Extract the [x, y] coordinate from the center of the cell holding the provided text.  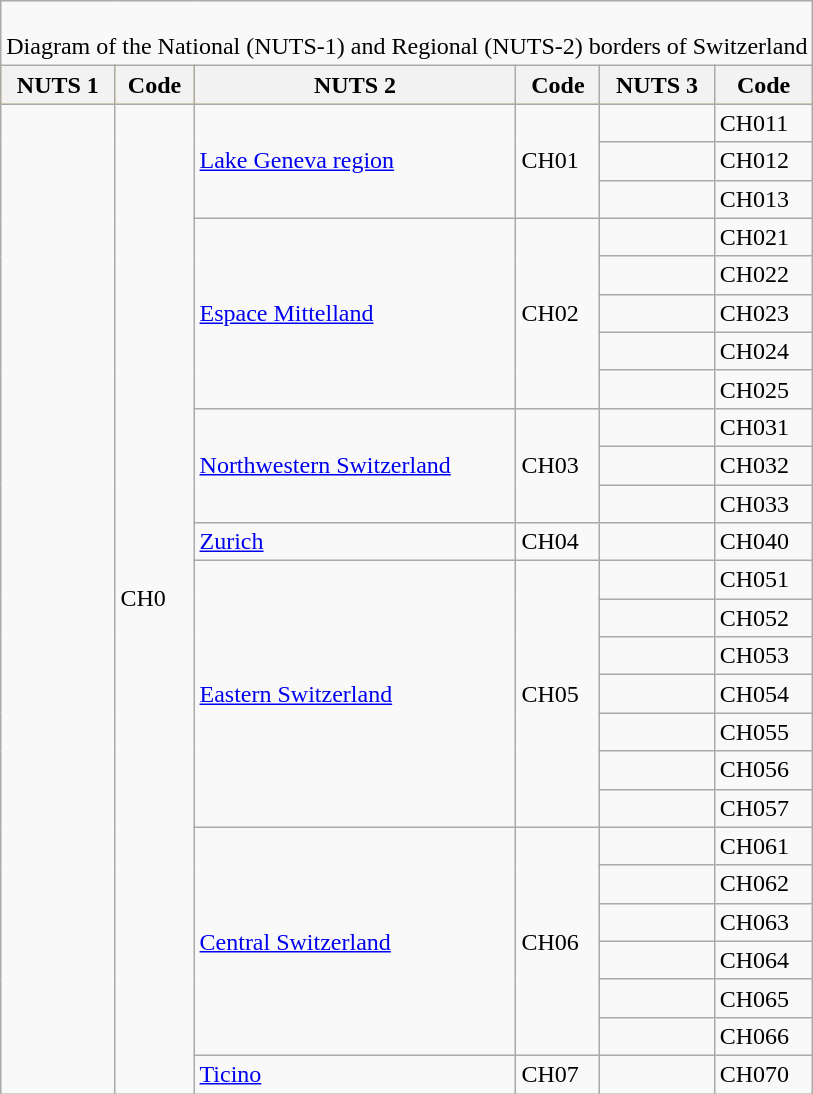
CH03 [558, 465]
NUTS 1 [58, 85]
CH065 [764, 998]
Zurich [355, 542]
Espace Mittelland [355, 313]
Lake Geneva region [355, 161]
CH053 [764, 656]
Eastern Switzerland [355, 694]
CH033 [764, 503]
CH021 [764, 237]
CH070 [764, 1074]
CH023 [764, 313]
CH057 [764, 808]
CH063 [764, 922]
CH02 [558, 313]
CH066 [764, 1036]
CH052 [764, 618]
CH06 [558, 941]
CH054 [764, 694]
CH032 [764, 465]
NUTS 3 [657, 85]
CH051 [764, 580]
CH022 [764, 275]
CH012 [764, 161]
CH062 [764, 884]
Ticino [355, 1074]
NUTS 2 [355, 85]
CH040 [764, 542]
CH0 [154, 599]
CH04 [558, 542]
CH031 [764, 427]
CH07 [558, 1074]
CH05 [558, 694]
Central Switzerland [355, 941]
CH01 [558, 161]
CH025 [764, 389]
Northwestern Switzerland [355, 465]
CH064 [764, 960]
CH061 [764, 846]
CH013 [764, 199]
CH024 [764, 351]
CH011 [764, 123]
CH055 [764, 732]
CH056 [764, 770]
Diagram of the National (NUTS-1) and Regional (NUTS-2) borders of Switzerland [407, 34]
